Identify which cell holds the provided text, then report its (X, Y) central coordinate. 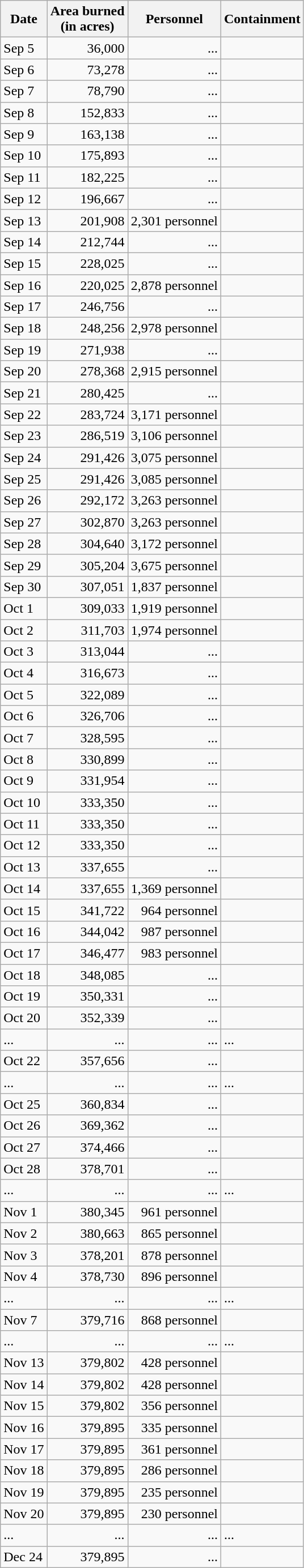
2,878 personnel (174, 285)
983 personnel (174, 953)
322,089 (87, 695)
Nov 19 (24, 1492)
Sep 30 (24, 587)
Oct 5 (24, 695)
1,919 personnel (174, 608)
1,974 personnel (174, 630)
316,673 (87, 673)
Oct 4 (24, 673)
Oct 26 (24, 1126)
Sep 18 (24, 328)
Dec 24 (24, 1557)
3,085 personnel (174, 479)
378,701 (87, 1169)
878 personnel (174, 1255)
73,278 (87, 70)
196,667 (87, 199)
36,000 (87, 48)
344,042 (87, 932)
230 personnel (174, 1514)
212,744 (87, 242)
302,870 (87, 522)
235 personnel (174, 1492)
Personnel (174, 19)
Oct 22 (24, 1061)
304,640 (87, 544)
361 personnel (174, 1449)
228,025 (87, 263)
Sep 14 (24, 242)
Sep 5 (24, 48)
3,075 personnel (174, 458)
Sep 13 (24, 220)
346,477 (87, 953)
Sep 22 (24, 415)
175,893 (87, 156)
Nov 15 (24, 1406)
356 personnel (174, 1406)
Sep 21 (24, 393)
Oct 8 (24, 759)
Oct 12 (24, 845)
326,706 (87, 716)
868 personnel (174, 1320)
Nov 16 (24, 1428)
Sep 23 (24, 436)
Nov 18 (24, 1471)
182,225 (87, 177)
246,756 (87, 307)
Area burned(in acres) (87, 19)
Sep 11 (24, 177)
Date (24, 19)
896 personnel (174, 1276)
961 personnel (174, 1212)
328,595 (87, 738)
Sep 10 (24, 156)
Oct 28 (24, 1169)
350,331 (87, 997)
Oct 16 (24, 932)
Sep 20 (24, 371)
1,369 personnel (174, 888)
3,106 personnel (174, 436)
307,051 (87, 587)
357,656 (87, 1061)
280,425 (87, 393)
379,716 (87, 1320)
Containment (262, 19)
3,675 personnel (174, 565)
Nov 2 (24, 1233)
286 personnel (174, 1471)
2,978 personnel (174, 328)
283,724 (87, 415)
152,833 (87, 113)
Sep 28 (24, 544)
352,339 (87, 1018)
Sep 17 (24, 307)
Oct 10 (24, 802)
Oct 14 (24, 888)
360,834 (87, 1104)
Nov 20 (24, 1514)
Nov 1 (24, 1212)
Sep 19 (24, 350)
Sep 15 (24, 263)
Nov 7 (24, 1320)
Oct 6 (24, 716)
2,915 personnel (174, 371)
Oct 18 (24, 975)
271,938 (87, 350)
309,033 (87, 608)
865 personnel (174, 1233)
Sep 16 (24, 285)
3,172 personnel (174, 544)
Sep 27 (24, 522)
Sep 6 (24, 70)
Nov 3 (24, 1255)
378,730 (87, 1276)
330,899 (87, 759)
Oct 15 (24, 910)
Oct 17 (24, 953)
201,908 (87, 220)
341,722 (87, 910)
311,703 (87, 630)
380,345 (87, 1212)
Sep 25 (24, 479)
348,085 (87, 975)
305,204 (87, 565)
Sep 26 (24, 501)
Oct 7 (24, 738)
378,201 (87, 1255)
220,025 (87, 285)
313,044 (87, 652)
Sep 24 (24, 458)
Oct 1 (24, 608)
Oct 2 (24, 630)
Sep 8 (24, 113)
2,301 personnel (174, 220)
Sep 29 (24, 565)
331,954 (87, 781)
Oct 3 (24, 652)
Nov 14 (24, 1385)
286,519 (87, 436)
Nov 4 (24, 1276)
Nov 17 (24, 1449)
Oct 11 (24, 824)
335 personnel (174, 1428)
Oct 13 (24, 867)
369,362 (87, 1126)
Oct 19 (24, 997)
Sep 12 (24, 199)
Sep 7 (24, 91)
1,837 personnel (174, 587)
248,256 (87, 328)
Oct 27 (24, 1147)
Oct 20 (24, 1018)
3,171 personnel (174, 415)
163,138 (87, 134)
Oct 9 (24, 781)
Oct 25 (24, 1104)
964 personnel (174, 910)
292,172 (87, 501)
380,663 (87, 1233)
Sep 9 (24, 134)
987 personnel (174, 932)
374,466 (87, 1147)
278,368 (87, 371)
Nov 13 (24, 1363)
78,790 (87, 91)
